Extract the [x, y] coordinate from the center of the cell holding the provided text.  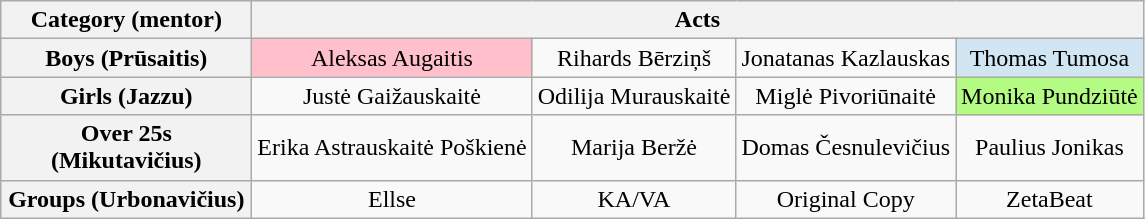
Thomas Tumosa [1050, 58]
Groups (Urbonavičius) [126, 199]
Jonatanas Kazlauskas [846, 58]
Erika Astrauskaitė Poškienė [392, 148]
Odilija Murauskaitė [634, 96]
Domas Česnulevičius [846, 148]
Boys (Prūsaitis) [126, 58]
Girls (Jazzu) [126, 96]
Paulius Jonikas [1050, 148]
Monika Pundziūtė [1050, 96]
ZetaBeat [1050, 199]
Acts [698, 20]
Original Copy [846, 199]
Ellse [392, 199]
Category (mentor) [126, 20]
KA/VA [634, 199]
Miglė Pivoriūnaitė [846, 96]
Justė Gaižauskaitė [392, 96]
Over 25s (Mikutavičius) [126, 148]
Rihards Bērziņš [634, 58]
Aleksas Augaitis [392, 58]
Marija Beržė [634, 148]
